Extract the (X, Y) coordinate from the center of the cell holding the provided text.  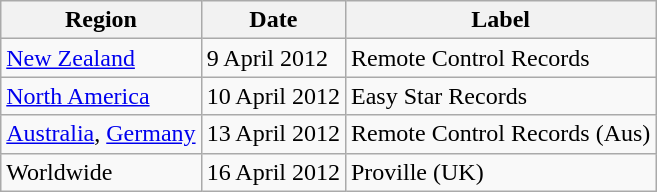
9 April 2012 (273, 58)
Worldwide (101, 172)
13 April 2012 (273, 134)
North America (101, 96)
16 April 2012 (273, 172)
Australia, Germany (101, 134)
Easy Star Records (500, 96)
Remote Control Records (Aus) (500, 134)
Remote Control Records (500, 58)
10 April 2012 (273, 96)
Region (101, 20)
New Zealand (101, 58)
Proville (UK) (500, 172)
Label (500, 20)
Date (273, 20)
